Scan for the cell matching the given text and deliver its (X, Y) coordinate at center. 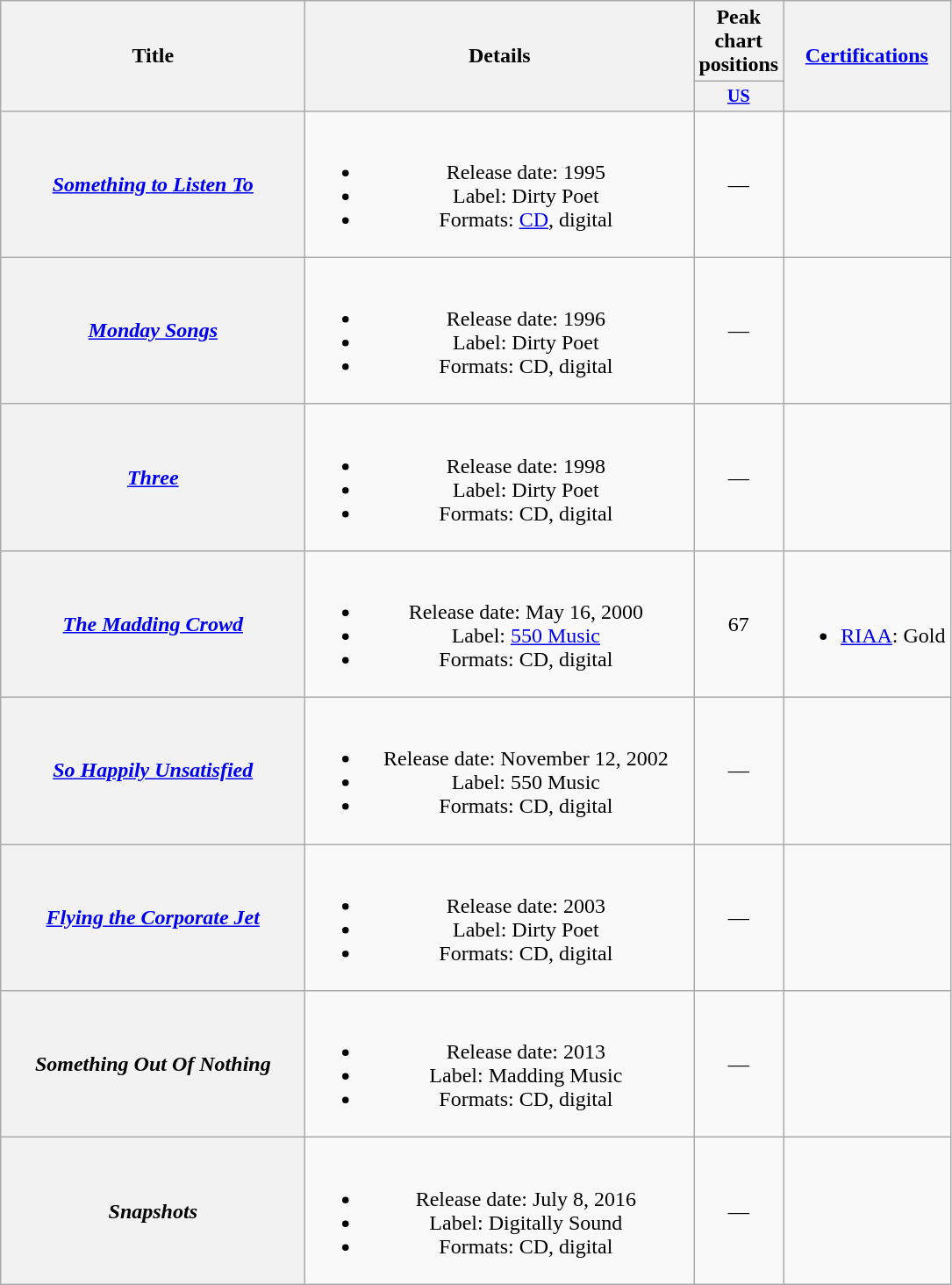
The Madding Crowd (153, 623)
Release date: 2013Label: Madding MusicFormats: CD, digital (500, 1064)
Three (153, 477)
Release date: 1995Label: Dirty PoetFormats: CD, digital (500, 184)
Title (153, 56)
Details (500, 56)
Release date: July 8, 2016Label: Digitally SoundFormats: CD, digital (500, 1211)
Snapshots (153, 1211)
So Happily Unsatisfied (153, 771)
Release date: May 16, 2000Label: 550 MusicFormats: CD, digital (500, 623)
RIAA: Gold (867, 623)
Release date: 1996Label: Dirty PoetFormats: CD, digital (500, 330)
US (739, 97)
Release date: 2003Label: Dirty PoetFormats: CD, digital (500, 918)
Certifications (867, 56)
Something to Listen To (153, 184)
Peak chart positions (739, 41)
Monday Songs (153, 330)
Release date: November 12, 2002Label: 550 MusicFormats: CD, digital (500, 771)
Release date: 1998Label: Dirty PoetFormats: CD, digital (500, 477)
Flying the Corporate Jet (153, 918)
67 (739, 623)
Something Out Of Nothing (153, 1064)
